Determine the [X, Y] coordinate at the center of the cell enclosing the given text.  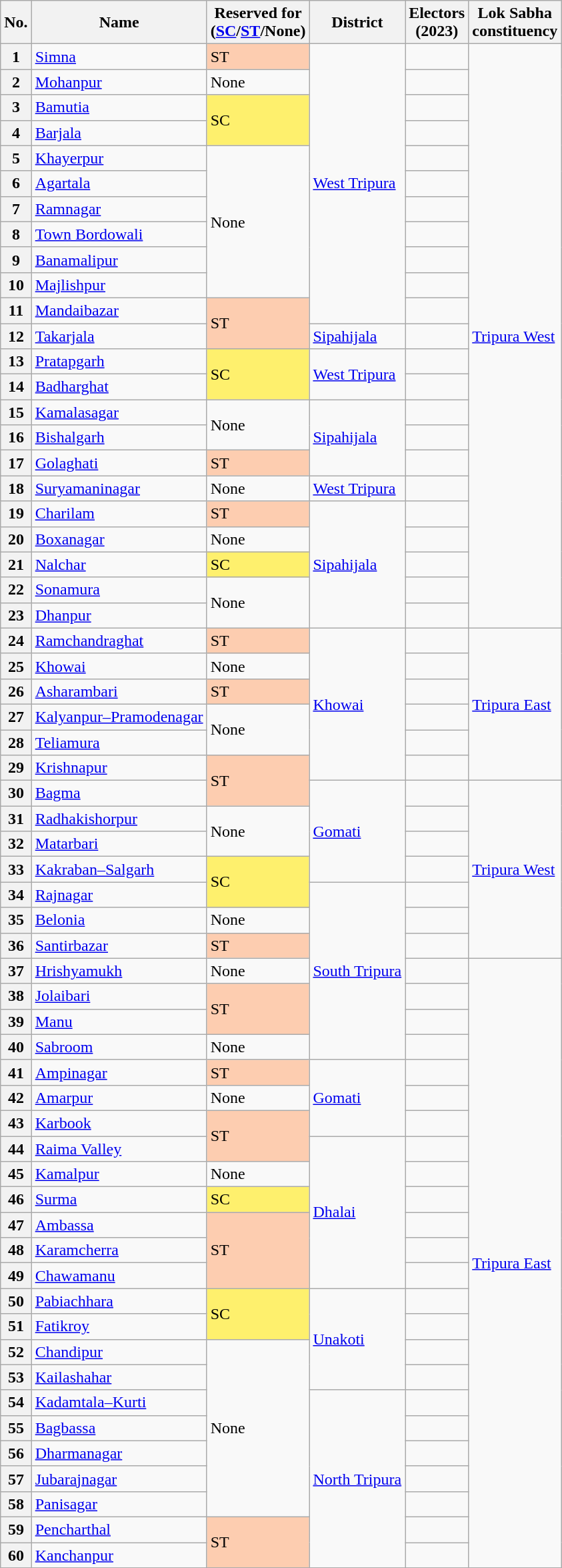
48 [16, 1250]
4 [16, 133]
Amarpur [119, 1098]
Unakoti [357, 1339]
Asharambari [119, 691]
Name [119, 23]
Bamutia [119, 107]
District [357, 23]
6 [16, 183]
Khayerpur [119, 158]
49 [16, 1276]
Teliamura [119, 743]
Manu [119, 1022]
12 [16, 336]
24 [16, 641]
40 [16, 1047]
35 [16, 920]
Ramchandraghat [119, 641]
Golaghati [119, 463]
Kamalpur [119, 1174]
34 [16, 895]
Raima Valley [119, 1148]
Radhakishorpur [119, 819]
Jolaibari [119, 996]
7 [16, 209]
Fatikroy [119, 1326]
13 [16, 362]
Simna [119, 57]
Ampinagar [119, 1072]
37 [16, 971]
Boxanagar [119, 539]
38 [16, 996]
Kanchanpur [119, 1555]
Ramnagar [119, 209]
Surma [119, 1200]
Chandipur [119, 1352]
17 [16, 463]
Rajnagar [119, 895]
Badharghat [119, 387]
2 [16, 82]
Mohanpur [119, 82]
Jubarajnagar [119, 1479]
5 [16, 158]
Reserved for(SC/ST/None) [258, 23]
60 [16, 1555]
Electors(2023) [437, 23]
39 [16, 1022]
Nalchar [119, 564]
50 [16, 1301]
Bagma [119, 793]
Hrishyamukh [119, 971]
20 [16, 539]
9 [16, 260]
28 [16, 743]
29 [16, 768]
Panisagar [119, 1504]
58 [16, 1504]
30 [16, 793]
23 [16, 615]
10 [16, 285]
Krishnapur [119, 768]
1 [16, 57]
Barjala [119, 133]
31 [16, 819]
Takarjala [119, 336]
47 [16, 1225]
Karbook [119, 1123]
Lok Sabhaconstituency [515, 23]
Majlishpur [119, 285]
56 [16, 1453]
57 [16, 1479]
Pencharthal [119, 1529]
46 [16, 1200]
53 [16, 1377]
Santirbazar [119, 945]
21 [16, 564]
3 [16, 107]
Kalyanpur–Pramodenagar [119, 717]
No. [16, 23]
Pabiachhara [119, 1301]
45 [16, 1174]
55 [16, 1428]
Mandaibazar [119, 310]
Agartala [119, 183]
South Tripura [357, 971]
51 [16, 1326]
Pratapgarh [119, 362]
41 [16, 1072]
Dharmanagar [119, 1453]
Sonamura [119, 590]
Belonia [119, 920]
15 [16, 412]
44 [16, 1148]
11 [16, 310]
Bagbassa [119, 1428]
Kailashahar [119, 1377]
8 [16, 234]
14 [16, 387]
Kadamtala–Kurti [119, 1403]
North Tripura [357, 1479]
Chawamanu [119, 1276]
32 [16, 844]
43 [16, 1123]
59 [16, 1529]
Dhalai [357, 1212]
16 [16, 438]
19 [16, 514]
Dhanpur [119, 615]
36 [16, 945]
Kamalasagar [119, 412]
22 [16, 590]
27 [16, 717]
Bishalgarh [119, 438]
Matarbari [119, 844]
54 [16, 1403]
52 [16, 1352]
Charilam [119, 514]
Ambassa [119, 1225]
Suryamaninagar [119, 488]
42 [16, 1098]
Town Bordowali [119, 234]
26 [16, 691]
Karamcherra [119, 1250]
33 [16, 869]
18 [16, 488]
Sabroom [119, 1047]
25 [16, 666]
Kakraban–Salgarh [119, 869]
Banamalipur [119, 260]
